Return (X, Y) of the center of cell containing provided text 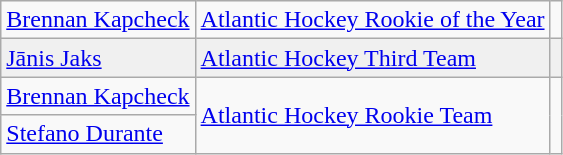
Atlantic Hockey Rookie Team (372, 115)
Atlantic Hockey Third Team (372, 58)
Atlantic Hockey Rookie of the Year (372, 20)
Stefano Durante (98, 134)
Jānis Jaks (98, 58)
